Capture the cell that displays the provided text and extract its (x, y) central coordinate. 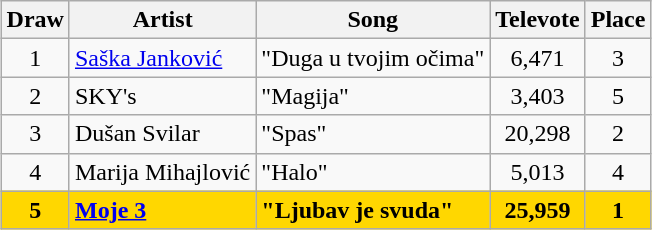
Marija Mihajlović (162, 172)
3,403 (538, 96)
Draw (35, 20)
Place (618, 20)
Televote (538, 20)
6,471 (538, 58)
Moje 3 (162, 210)
25,959 (538, 210)
Dušan Svilar (162, 134)
"Duga u tvojim očima" (373, 58)
5,013 (538, 172)
"Magija" (373, 96)
Saška Janković (162, 58)
"Ljubav je svuda" (373, 210)
20,298 (538, 134)
Artist (162, 20)
SKY's (162, 96)
"Halo" (373, 172)
"Spas" (373, 134)
Song (373, 20)
